Scan for the cell matching the given text and deliver its [X, Y] coordinate at center. 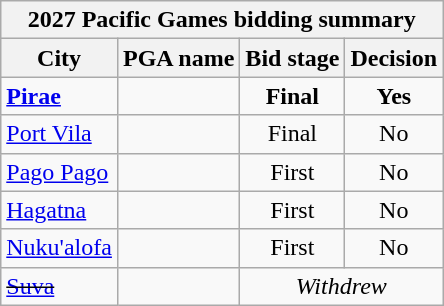
Hagatna [60, 210]
City [60, 58]
Nuku'alofa [60, 248]
Withdrew [342, 286]
Pirae [60, 96]
Decision [394, 58]
Suva [60, 286]
Bid stage [292, 58]
Yes [394, 96]
Port Vila [60, 134]
Pago Pago [60, 172]
2027 Pacific Games bidding summary [222, 20]
PGA name [178, 58]
